Scan for the cell matching the given text and deliver its (x, y) coordinate at center. 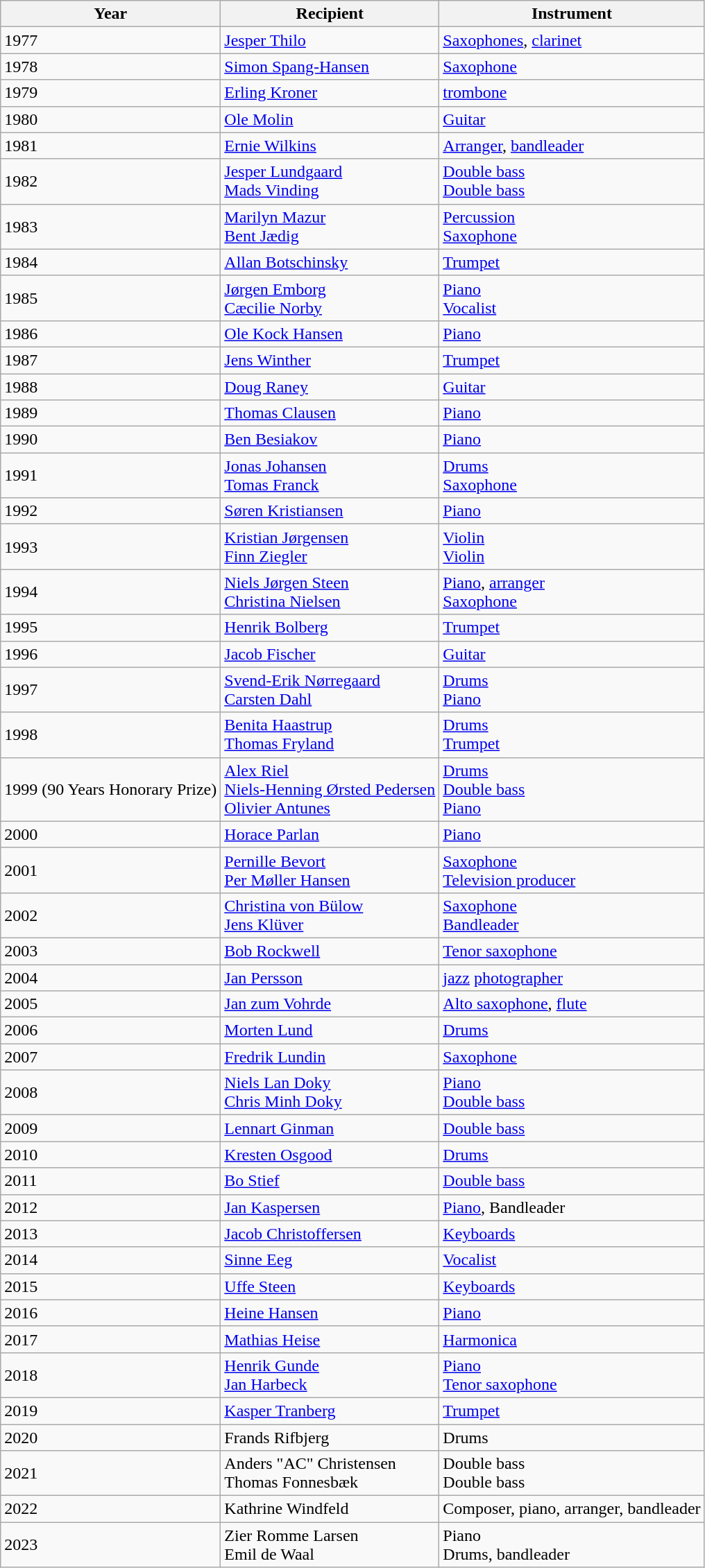
Niels Lan DokyChris Minh Doky (330, 1093)
Ole Kock Hansen (330, 334)
1982 (111, 182)
Kathrine Windfeld (330, 1509)
2003 (111, 951)
1987 (111, 360)
2000 (111, 834)
1998 (111, 735)
Arranger, bandleader (572, 146)
Allan Botschinsky (330, 262)
PercussionSaxophone (572, 226)
Lennart Ginman (330, 1128)
Year (111, 14)
Ben Besiakov (330, 440)
1981 (111, 146)
Piano, arrangerSaxophone (572, 592)
Alto saxophone, flute (572, 1004)
2004 (111, 977)
ViolinViolin (572, 546)
Jesper LundgaardMads Vinding (330, 182)
Jonas Johansen Tomas Franck (330, 476)
Thomas Clausen (330, 413)
2015 (111, 1286)
1988 (111, 386)
2009 (111, 1128)
Jan zum Vohrde (330, 1004)
1995 (111, 628)
2020 (111, 1438)
1993 (111, 546)
Jørgen EmborgCæcilie Norby (330, 298)
Jan Persson (330, 977)
DrumsSaxophone (572, 476)
1990 (111, 440)
Jan Kaspersen (330, 1207)
2022 (111, 1509)
1979 (111, 93)
Fredrik Lundin (330, 1057)
Christina von BülowJens Klüver (330, 915)
DrumsTrumpet (572, 735)
2021 (111, 1473)
Uffe Steen (330, 1286)
1991 (111, 476)
2014 (111, 1260)
Jacob Christoffersen (330, 1234)
DrumsDouble bassPiano (572, 789)
2013 (111, 1234)
Piano, Bandleader (572, 1207)
Kristian JørgensenFinn Ziegler (330, 546)
1978 (111, 67)
Zier Romme LarsenEmil de Waal (330, 1545)
Alex RielNiels-Henning Ørsted PedersenOlivier Antunes (330, 789)
Frands Rifbjerg (330, 1438)
1989 (111, 413)
Erling Kroner (330, 93)
Mathias Heise (330, 1339)
Anders "AC" ChristensenThomas Fonnesbæk (330, 1473)
2010 (111, 1155)
Recipient (330, 14)
Bob Rockwell (330, 951)
2007 (111, 1057)
2008 (111, 1093)
2012 (111, 1207)
2018 (111, 1375)
2001 (111, 870)
Pernille BevortPer Møller Hansen (330, 870)
Heine Hansen (330, 1313)
Kasper Tranberg (330, 1411)
Henrik GundeJan Harbeck (330, 1375)
Composer, piano, arranger, bandleader (572, 1509)
1983 (111, 226)
Jesper Thilo (330, 40)
Saxophones, clarinet (572, 40)
1980 (111, 119)
1999 (90 Years Honorary Prize) (111, 789)
1977 (111, 40)
Morten Lund (330, 1031)
1984 (111, 262)
Horace Parlan (330, 834)
Henrik Bolberg (330, 628)
Doug Raney (330, 386)
2016 (111, 1313)
SaxophoneBandleader (572, 915)
Ernie Wilkins (330, 146)
2002 (111, 915)
Jens Winther (330, 360)
2023 (111, 1545)
jazz photographer (572, 977)
trombone (572, 93)
Tenor saxophone (572, 951)
PianoTenor saxophone (572, 1375)
Niels Jørgen SteenChristina Nielsen (330, 592)
Ole Molin (330, 119)
Simon Spang-Hansen (330, 67)
1997 (111, 689)
Sinne Eeg (330, 1260)
2017 (111, 1339)
Harmonica (572, 1339)
Kresten Osgood (330, 1155)
PianoDrums, bandleader (572, 1545)
Benita HaastrupThomas Fryland (330, 735)
Jacob Fischer (330, 654)
Bo Stief (330, 1181)
Instrument (572, 14)
1986 (111, 334)
1996 (111, 654)
PianoVocalist (572, 298)
Søren Kristiansen (330, 511)
SaxophoneTelevision producer (572, 870)
2019 (111, 1411)
1985 (111, 298)
2006 (111, 1031)
2005 (111, 1004)
PianoDouble bass (572, 1093)
1994 (111, 592)
Svend-Erik NørregaardCarsten Dahl (330, 689)
Marilyn MazurBent Jædig (330, 226)
2011 (111, 1181)
Vocalist (572, 1260)
DrumsPiano (572, 689)
1992 (111, 511)
